For the text-containing cell, return its midpoint in (X, Y) coordinate format. 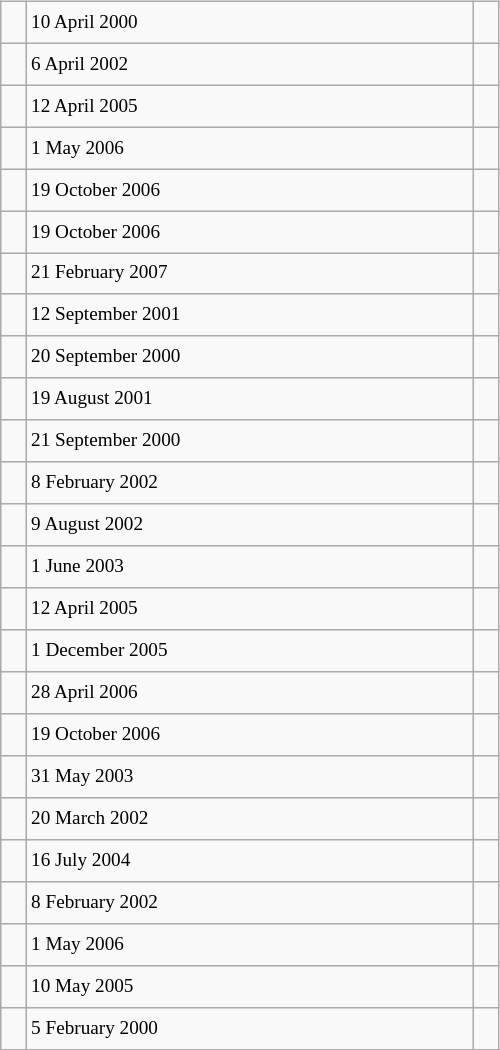
19 August 2001 (249, 399)
5 February 2000 (249, 1028)
9 August 2002 (249, 525)
16 July 2004 (249, 861)
21 February 2007 (249, 274)
1 December 2005 (249, 651)
12 September 2001 (249, 315)
10 April 2000 (249, 22)
10 May 2005 (249, 986)
20 September 2000 (249, 357)
31 May 2003 (249, 777)
1 June 2003 (249, 567)
20 March 2002 (249, 819)
21 September 2000 (249, 441)
6 April 2002 (249, 64)
28 April 2006 (249, 693)
